Output the (X, Y) coordinate of the center of the cell containing the given text.  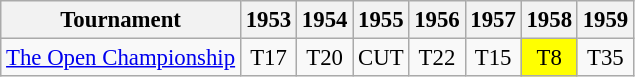
The Open Championship (121, 58)
T35 (605, 58)
Tournament (121, 20)
T8 (549, 58)
1955 (381, 20)
1956 (437, 20)
1953 (268, 20)
1958 (549, 20)
CUT (381, 58)
T17 (268, 58)
1954 (325, 20)
T15 (493, 58)
1957 (493, 20)
T20 (325, 58)
T22 (437, 58)
1959 (605, 20)
